Search for the cell housing the specified text and yield its [x, y] center coordinate. 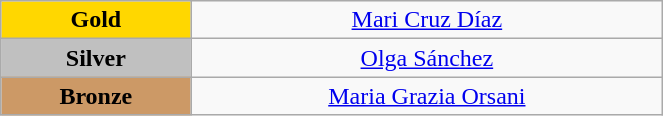
Bronze [96, 96]
Olga Sánchez [427, 58]
Maria Grazia Orsani [427, 96]
Mari Cruz Díaz [427, 20]
Silver [96, 58]
Gold [96, 20]
